Locate the cell with the specified text and output its (x, y) center coordinate. 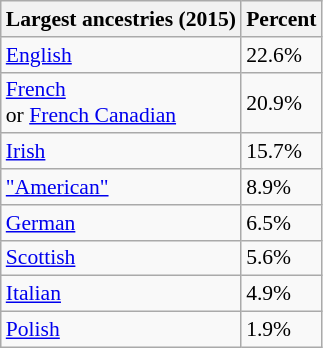
Italian (121, 294)
Percent (281, 19)
6.5% (281, 223)
8.9% (281, 187)
1.9% (281, 330)
Largest ancestries (2015) (121, 19)
Scottish (121, 258)
22.6% (281, 55)
5.6% (281, 258)
4.9% (281, 294)
"American" (121, 187)
English (121, 55)
Irish (121, 152)
German (121, 223)
French or French Canadian (121, 102)
15.7% (281, 152)
20.9% (281, 102)
Polish (121, 330)
